For the text-containing cell, return its midpoint in [X, Y] coordinate format. 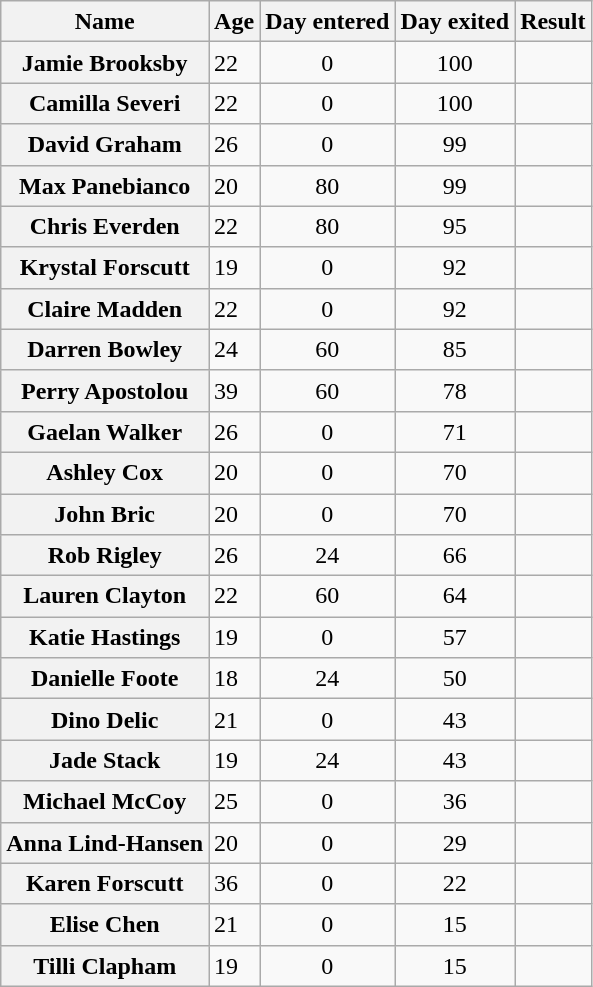
57 [455, 638]
95 [455, 226]
Karen Forscutt [105, 884]
Anna Lind-Hansen [105, 842]
Day exited [455, 22]
Camilla Severi [105, 104]
Michael McCoy [105, 802]
Claire Madden [105, 308]
Tilli Clapham [105, 966]
Perry Apostolou [105, 390]
66 [455, 556]
29 [455, 842]
64 [455, 596]
John Bric [105, 514]
18 [234, 678]
Result [553, 22]
Danielle Foote [105, 678]
Katie Hastings [105, 638]
Name [105, 22]
Krystal Forscutt [105, 268]
71 [455, 432]
50 [455, 678]
Chris Everden [105, 226]
Elise Chen [105, 924]
David Graham [105, 144]
Gaelan Walker [105, 432]
Ashley Cox [105, 472]
Max Panebianco [105, 186]
Age [234, 22]
78 [455, 390]
Lauren Clayton [105, 596]
Darren Bowley [105, 350]
Jade Stack [105, 760]
39 [234, 390]
Dino Delic [105, 720]
Rob Rigley [105, 556]
Day entered [328, 22]
85 [455, 350]
25 [234, 802]
Jamie Brooksby [105, 62]
